Capture the cell that displays the provided text and extract its [x, y] central coordinate. 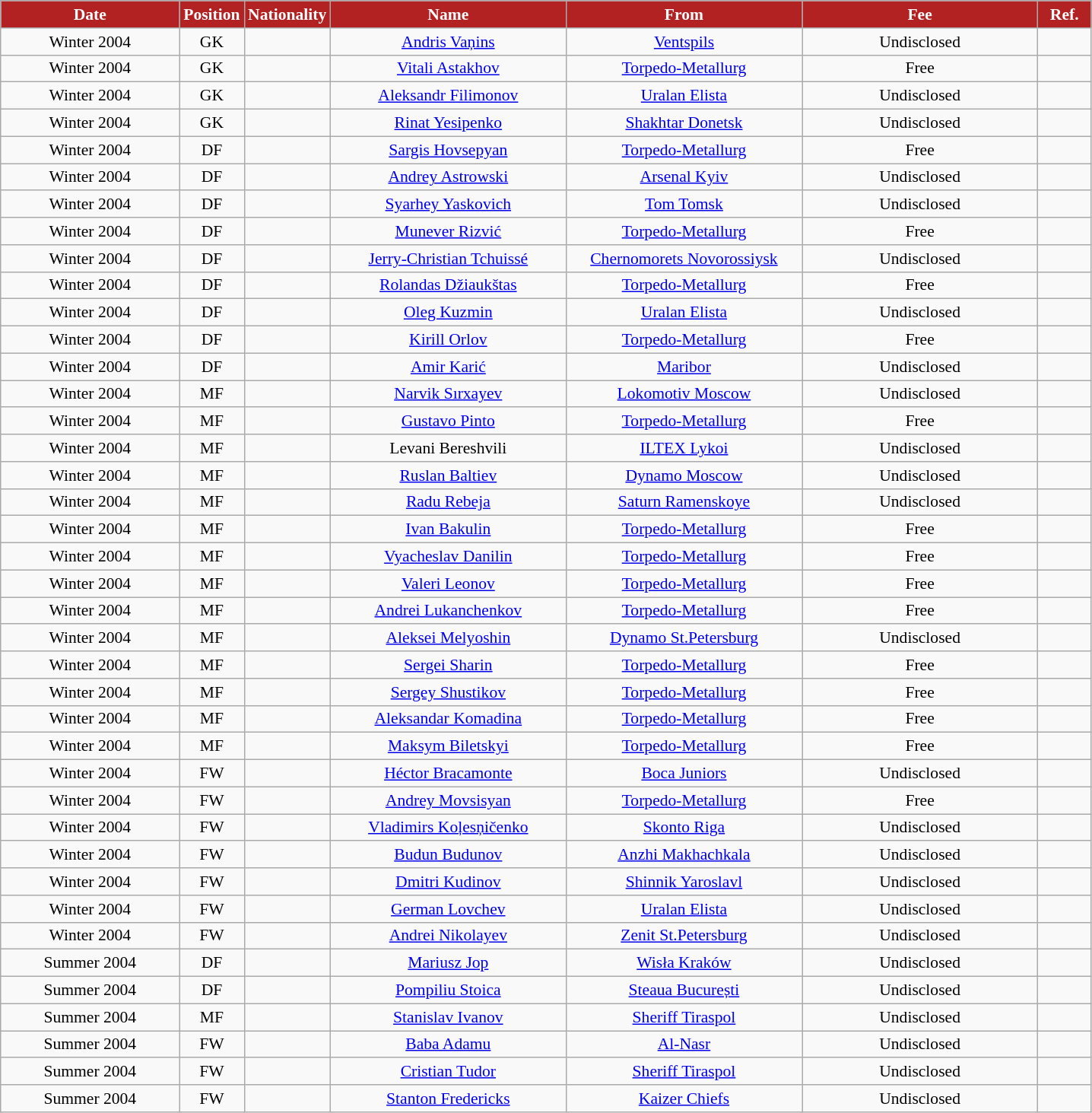
Andris Vaņins [448, 42]
Stanislav Ivanov [448, 1017]
Pompiliu Stoica [448, 991]
Name [448, 14]
Arsenal Kyiv [684, 177]
Maksym Biletskyi [448, 746]
Anzhi Makhachkala [684, 855]
Ivan Bakulin [448, 529]
Budun Budunov [448, 855]
Tom Tomsk [684, 205]
Nationality [287, 14]
Shinnik Yaroslavl [684, 882]
Andrey Astrowski [448, 177]
Andrei Lukanchenkov [448, 611]
Andrei Nikolayev [448, 936]
Position [211, 14]
Al-Nasr [684, 1045]
Baba Adamu [448, 1045]
Sergey Shustikov [448, 692]
Sargis Hovsepyan [448, 150]
Andrey Movsisyan [448, 800]
Rolandas Džiaukštas [448, 285]
Mariusz Jop [448, 963]
Wisła Kraków [684, 963]
Maribor [684, 367]
ILTEX Lykoi [684, 448]
Munever Rizvić [448, 231]
From [684, 14]
Chernomorets Novorossiysk [684, 259]
Kaizer Chiefs [684, 1099]
Shakhtar Donetsk [684, 123]
Oleg Kuzmin [448, 313]
Levani Bereshvili [448, 448]
Vitali Astakhov [448, 68]
Dynamo Moscow [684, 475]
Skonto Riga [684, 828]
Narvik Sırxayev [448, 394]
Cristian Tudor [448, 1072]
Gustavo Pinto [448, 421]
Ruslan Baltiev [448, 475]
Dmitri Kudinov [448, 882]
Amir Karić [448, 367]
Jerry-Christian Tchuissé [448, 259]
Kirill Orlov [448, 340]
Stanton Fredericks [448, 1099]
Date [90, 14]
Ventspils [684, 42]
Rinat Yesipenko [448, 123]
Lokomotiv Moscow [684, 394]
Fee [920, 14]
Vyacheslav Danilin [448, 557]
German Lovchev [448, 909]
Boca Juniors [684, 774]
Steaua București [684, 991]
Radu Rebeja [448, 502]
Valeri Leonov [448, 584]
Saturn Ramenskoye [684, 502]
Aleksei Melyoshin [448, 638]
Sergei Sharin [448, 665]
Vladimirs Koļesņičenko [448, 828]
Aleksandr Filimonov [448, 96]
Ref. [1065, 14]
Héctor Bracamonte [448, 774]
Aleksandar Komadina [448, 719]
Zenit St.Petersburg [684, 936]
Syarhey Yaskovich [448, 205]
Dynamo St.Petersburg [684, 638]
